Provide the (x, y) coordinate of the cell's center where the given text is located.  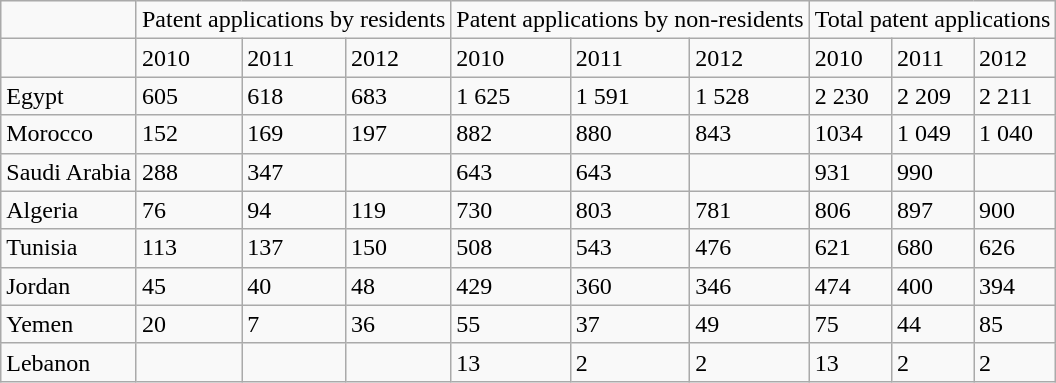
626 (1015, 248)
197 (398, 134)
40 (294, 286)
49 (750, 324)
Tunisia (69, 248)
1 040 (1015, 134)
346 (750, 286)
508 (510, 248)
803 (630, 210)
119 (398, 210)
474 (850, 286)
Total patent applications (932, 20)
75 (850, 324)
1 528 (750, 96)
1 049 (932, 134)
45 (188, 286)
2 209 (932, 96)
Saudi Arabia (69, 172)
37 (630, 324)
360 (630, 286)
880 (630, 134)
394 (1015, 286)
85 (1015, 324)
76 (188, 210)
347 (294, 172)
20 (188, 324)
1 625 (510, 96)
Patent applications by non-residents (630, 20)
150 (398, 248)
781 (750, 210)
900 (1015, 210)
7 (294, 324)
400 (932, 286)
429 (510, 286)
169 (294, 134)
543 (630, 248)
Morocco (69, 134)
882 (510, 134)
36 (398, 324)
288 (188, 172)
113 (188, 248)
605 (188, 96)
1 591 (630, 96)
2 230 (850, 96)
44 (932, 324)
1034 (850, 134)
806 (850, 210)
Jordan (69, 286)
152 (188, 134)
137 (294, 248)
843 (750, 134)
897 (932, 210)
Patent applications by residents (293, 20)
Yemen (69, 324)
2 211 (1015, 96)
618 (294, 96)
48 (398, 286)
Lebanon (69, 362)
94 (294, 210)
55 (510, 324)
683 (398, 96)
730 (510, 210)
680 (932, 248)
931 (850, 172)
621 (850, 248)
990 (932, 172)
Egypt (69, 96)
Algeria (69, 210)
476 (750, 248)
